Detect which cell encompasses the target text, then output its [x, y] center coordinate. 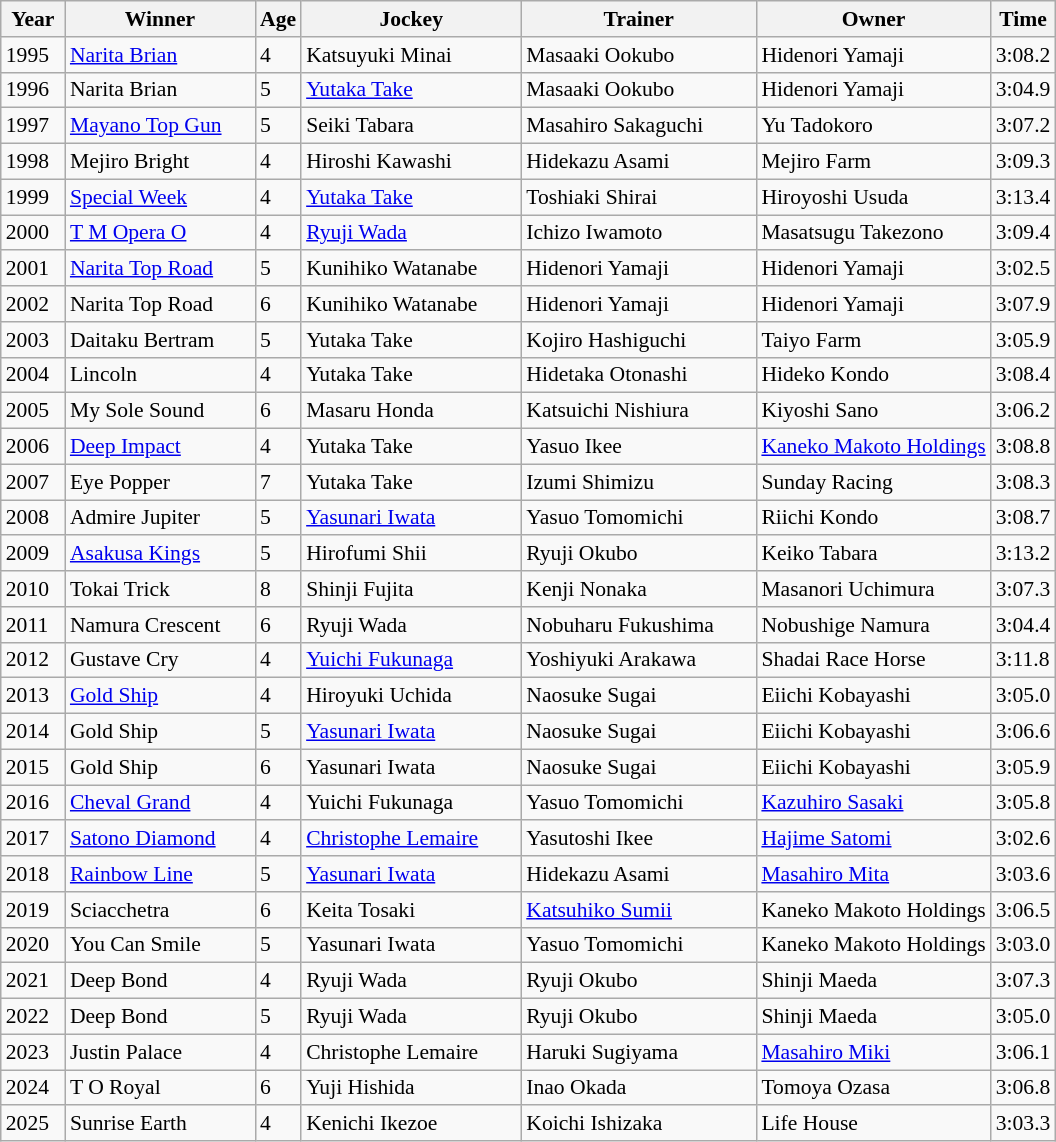
2020 [33, 945]
3:08.8 [1024, 447]
Yu Tadokoro [873, 126]
Sunday Racing [873, 482]
1999 [33, 197]
You Can Smile [160, 945]
Mayano Top Gun [160, 126]
Masatsugu Takezono [873, 233]
Asakusa Kings [160, 554]
3:05.8 [1024, 803]
3:03.6 [1024, 874]
3:08.3 [1024, 482]
Izumi Shimizu [638, 482]
2009 [33, 554]
Tomoya Ozasa [873, 1088]
Kojiro Hashiguchi [638, 340]
Cheval Grand [160, 803]
T O Royal [160, 1088]
2011 [33, 625]
Justin Palace [160, 1052]
3:02.6 [1024, 839]
2024 [33, 1088]
2006 [33, 447]
1997 [33, 126]
Masanori Uchimura [873, 589]
2019 [33, 910]
3:06.5 [1024, 910]
Masaru Honda [411, 411]
Masahiro Mita [873, 874]
Sunrise Earth [160, 1124]
Yuji Hishida [411, 1088]
Time [1024, 19]
Hiroyuki Uchida [411, 696]
Tokai Trick [160, 589]
3:02.5 [1024, 269]
Shinji Fujita [411, 589]
Owner [873, 19]
3:06.2 [1024, 411]
3:08.4 [1024, 375]
Ichizo Iwamoto [638, 233]
Deep Impact [160, 447]
3:09.4 [1024, 233]
Katsuyuki Minai [411, 55]
3:03.0 [1024, 945]
Trainer [638, 19]
My Sole Sound [160, 411]
Hideko Kondo [873, 375]
2018 [33, 874]
2015 [33, 767]
2010 [33, 589]
Satono Diamond [160, 839]
Hidetaka Otonashi [638, 375]
3:06.8 [1024, 1088]
2016 [33, 803]
Nobuharu Fukushima [638, 625]
Yoshiyuki Arakawa [638, 660]
Winner [160, 19]
7 [278, 482]
2004 [33, 375]
Haruki Sugiyama [638, 1052]
2000 [33, 233]
1995 [33, 55]
Mejiro Bright [160, 162]
Taiyo Farm [873, 340]
3:13.2 [1024, 554]
Admire Jupiter [160, 518]
Yasuo Ikee [638, 447]
3:07.9 [1024, 304]
Life House [873, 1124]
2021 [33, 981]
Kazuhiro Sasaki [873, 803]
8 [278, 589]
3:06.6 [1024, 732]
2017 [33, 839]
Eye Popper [160, 482]
2025 [33, 1124]
Masahiro Sakaguchi [638, 126]
3:03.3 [1024, 1124]
Namura Crescent [160, 625]
2014 [33, 732]
Special Week [160, 197]
3:13.4 [1024, 197]
3:07.2 [1024, 126]
Hiroyoshi Usuda [873, 197]
Rainbow Line [160, 874]
Hajime Satomi [873, 839]
1998 [33, 162]
Masahiro Miki [873, 1052]
Toshiaki Shirai [638, 197]
3:08.2 [1024, 55]
T M Opera O [160, 233]
Kenichi Ikezoe [411, 1124]
3:09.3 [1024, 162]
Gustave Cry [160, 660]
2008 [33, 518]
Koichi Ishizaka [638, 1124]
2023 [33, 1052]
Yasutoshi Ikee [638, 839]
2001 [33, 269]
Jockey [411, 19]
1996 [33, 90]
Shadai Race Horse [873, 660]
Inao Okada [638, 1088]
2022 [33, 1017]
2002 [33, 304]
Kenji Nonaka [638, 589]
2012 [33, 660]
Mejiro Farm [873, 162]
Kiyoshi Sano [873, 411]
2003 [33, 340]
Hiroshi Kawashi [411, 162]
Katsuhiko Sumii [638, 910]
2013 [33, 696]
Keiko Tabara [873, 554]
Year [33, 19]
Nobushige Namura [873, 625]
Katsuichi Nishiura [638, 411]
2005 [33, 411]
Daitaku Bertram [160, 340]
2007 [33, 482]
Riichi Kondo [873, 518]
Sciacchetra [160, 910]
3:04.9 [1024, 90]
Age [278, 19]
3:08.7 [1024, 518]
3:06.1 [1024, 1052]
Keita Tosaki [411, 910]
3:04.4 [1024, 625]
Seiki Tabara [411, 126]
Lincoln [160, 375]
3:11.8 [1024, 660]
Hirofumi Shii [411, 554]
